Search for the cell housing the specified text and yield its [x, y] center coordinate. 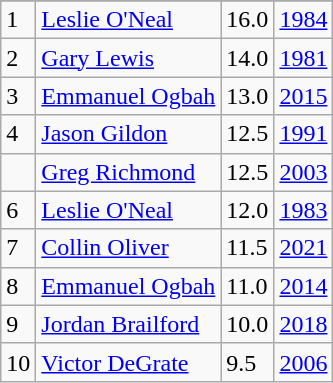
9 [18, 324]
2 [18, 58]
6 [18, 210]
8 [18, 286]
2014 [304, 286]
14.0 [248, 58]
Jordan Brailford [128, 324]
11.5 [248, 248]
11.0 [248, 286]
13.0 [248, 96]
1 [18, 20]
12.0 [248, 210]
9.5 [248, 362]
Collin Oliver [128, 248]
1981 [304, 58]
1984 [304, 20]
2015 [304, 96]
7 [18, 248]
16.0 [248, 20]
2006 [304, 362]
3 [18, 96]
4 [18, 134]
1991 [304, 134]
Greg Richmond [128, 172]
1983 [304, 210]
Jason Gildon [128, 134]
Gary Lewis [128, 58]
2018 [304, 324]
2003 [304, 172]
Victor DeGrate [128, 362]
10 [18, 362]
10.0 [248, 324]
2021 [304, 248]
